Identify which cell holds the provided text, then report its [X, Y] central coordinate. 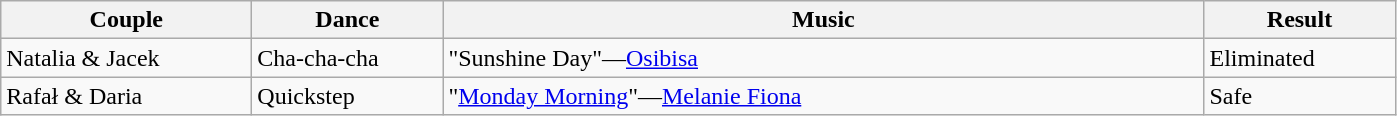
"Monday Morning"—Melanie Fiona [824, 96]
Rafał & Daria [126, 96]
Dance [348, 20]
Result [1300, 20]
"Sunshine Day"—Osibisa [824, 58]
Natalia & Jacek [126, 58]
Music [824, 20]
Safe [1300, 96]
Cha-cha-cha [348, 58]
Couple [126, 20]
Quickstep [348, 96]
Eliminated [1300, 58]
